Find where the given text appears and provide that cell's center as [x, y] coordinate. 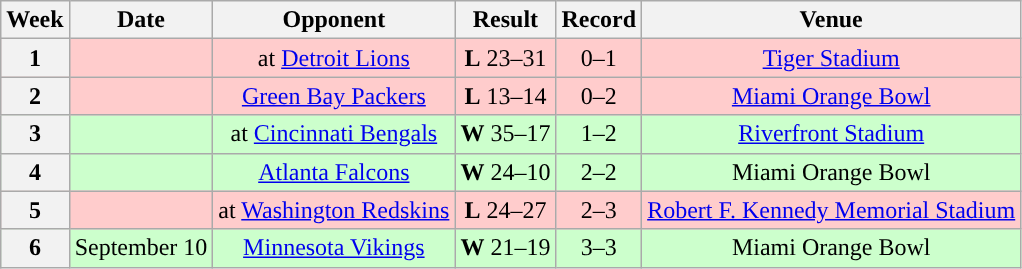
Venue [832, 20]
2 [35, 96]
at Cincinnati Bengals [334, 134]
1 [35, 58]
at Detroit Lions [334, 58]
Robert F. Kennedy Memorial Stadium [832, 210]
Riverfront Stadium [832, 134]
1–2 [599, 134]
5 [35, 210]
September 10 [141, 248]
Week [35, 20]
L 13–14 [506, 96]
6 [35, 248]
Opponent [334, 20]
Date [141, 20]
2–3 [599, 210]
Result [506, 20]
4 [35, 172]
L 23–31 [506, 58]
0–1 [599, 58]
2–2 [599, 172]
Minnesota Vikings [334, 248]
3–3 [599, 248]
Green Bay Packers [334, 96]
W 24–10 [506, 172]
W 35–17 [506, 134]
Atlanta Falcons [334, 172]
at Washington Redskins [334, 210]
Record [599, 20]
Tiger Stadium [832, 58]
L 24–27 [506, 210]
0–2 [599, 96]
3 [35, 134]
W 21–19 [506, 248]
